Identify which cell holds the provided text, then report its (x, y) central coordinate. 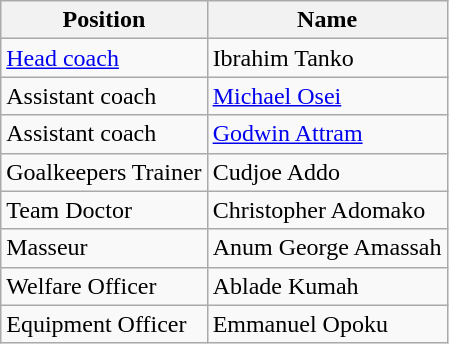
Cudjoe Addo (327, 172)
Welfare Officer (104, 286)
Equipment Officer (104, 324)
Godwin Attram (327, 134)
Masseur (104, 248)
Michael Osei (327, 96)
Position (104, 20)
Goalkeepers Trainer (104, 172)
Emmanuel Opoku (327, 324)
Ablade Kumah (327, 286)
Ibrahim Tanko (327, 58)
Head coach (104, 58)
Christopher Adomako (327, 210)
Anum George Amassah (327, 248)
Team Doctor (104, 210)
Name (327, 20)
